Capture the cell that displays the provided text and extract its (X, Y) central coordinate. 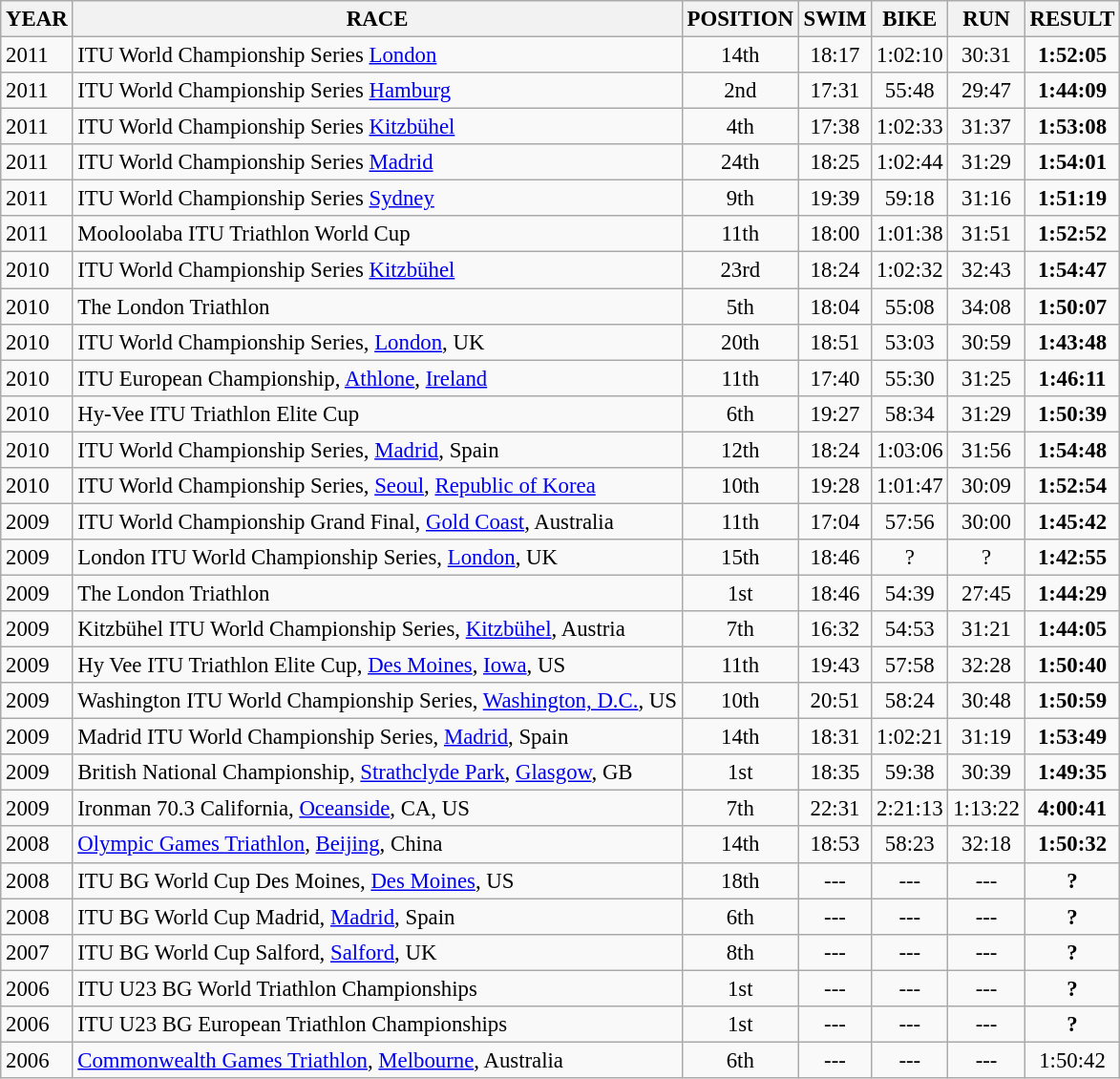
57:58 (910, 666)
59:18 (910, 199)
London ITU World Championship Series, London, UK (377, 558)
20th (740, 342)
1:02:10 (910, 55)
ITU World Championship Series Hamburg (377, 91)
Ironman 70.3 California, Oceanside, CA, US (377, 809)
1:01:38 (910, 234)
18:51 (835, 342)
Commonwealth Games Triathlon, Melbourne, Australia (377, 1060)
17:38 (835, 127)
1:50:59 (1072, 701)
18th (740, 880)
31:56 (986, 450)
53:03 (910, 342)
POSITION (740, 19)
34:08 (986, 307)
1:53:08 (1072, 127)
55:08 (910, 307)
Hy Vee ITU Triathlon Elite Cup, Des Moines, Iowa, US (377, 666)
18:17 (835, 55)
4:00:41 (1072, 809)
18:35 (835, 772)
1:02:33 (910, 127)
1:45:42 (1072, 521)
8th (740, 952)
31:51 (986, 234)
30:09 (986, 486)
58:24 (910, 701)
ITU World Championship Grand Final, Gold Coast, Australia (377, 521)
55:30 (910, 378)
1:43:48 (1072, 342)
32:18 (986, 845)
1:44:29 (1072, 593)
1:44:09 (1072, 91)
54:39 (910, 593)
2007 (36, 952)
RUN (986, 19)
19:27 (835, 413)
1:52:52 (1072, 234)
1:13:22 (986, 809)
1:52:05 (1072, 55)
30:00 (986, 521)
31:21 (986, 629)
59:38 (910, 772)
9th (740, 199)
17:40 (835, 378)
1:46:11 (1072, 378)
27:45 (986, 593)
24th (740, 162)
58:34 (910, 413)
1:03:06 (910, 450)
31:16 (986, 199)
57:56 (910, 521)
RACE (377, 19)
ITU World Championship Series Madrid (377, 162)
ITU BG World Cup Salford, Salford, UK (377, 952)
16:32 (835, 629)
31:19 (986, 737)
1:02:21 (910, 737)
15th (740, 558)
ITU World Championship Series, Madrid, Spain (377, 450)
30:59 (986, 342)
18:31 (835, 737)
19:43 (835, 666)
32:43 (986, 270)
30:39 (986, 772)
54:53 (910, 629)
1:50:42 (1072, 1060)
58:23 (910, 845)
Olympic Games Triathlon, Beijing, China (377, 845)
31:25 (986, 378)
1:54:47 (1072, 270)
YEAR (36, 19)
1:51:19 (1072, 199)
30:31 (986, 55)
29:47 (986, 91)
ITU World Championship Series, Seoul, Republic of Korea (377, 486)
22:31 (835, 809)
1:02:32 (910, 270)
17:31 (835, 91)
1:44:05 (1072, 629)
30:48 (986, 701)
18:00 (835, 234)
ITU U23 BG European Triathlon Championships (377, 1025)
ITU European Championship, Athlone, Ireland (377, 378)
1:52:54 (1072, 486)
1:50:07 (1072, 307)
1:02:44 (910, 162)
2:21:13 (910, 809)
32:28 (986, 666)
18:53 (835, 845)
4th (740, 127)
55:48 (910, 91)
17:04 (835, 521)
Hy-Vee ITU Triathlon Elite Cup (377, 413)
20:51 (835, 701)
1:50:40 (1072, 666)
1:54:01 (1072, 162)
ITU World Championship Series Sydney (377, 199)
ITU BG World Cup Madrid, Madrid, Spain (377, 917)
1:50:32 (1072, 845)
Mooloolaba ITU Triathlon World Cup (377, 234)
Madrid ITU World Championship Series, Madrid, Spain (377, 737)
SWIM (835, 19)
5th (740, 307)
1:50:39 (1072, 413)
12th (740, 450)
Washington ITU World Championship Series, Washington, D.C., US (377, 701)
18:25 (835, 162)
1:53:49 (1072, 737)
RESULT (1072, 19)
BIKE (910, 19)
ITU World Championship Series London (377, 55)
2nd (740, 91)
19:39 (835, 199)
ITU World Championship Series, London, UK (377, 342)
1:42:55 (1072, 558)
Kitzbühel ITU World Championship Series, Kitzbühel, Austria (377, 629)
1:01:47 (910, 486)
18:04 (835, 307)
1:54:48 (1072, 450)
ITU BG World Cup Des Moines, Des Moines, US (377, 880)
19:28 (835, 486)
23rd (740, 270)
31:37 (986, 127)
ITU U23 BG World Triathlon Championships (377, 988)
1:49:35 (1072, 772)
British National Championship, Strathclyde Park, Glasgow, GB (377, 772)
